Identify which cell holds the provided text, then report its (X, Y) central coordinate. 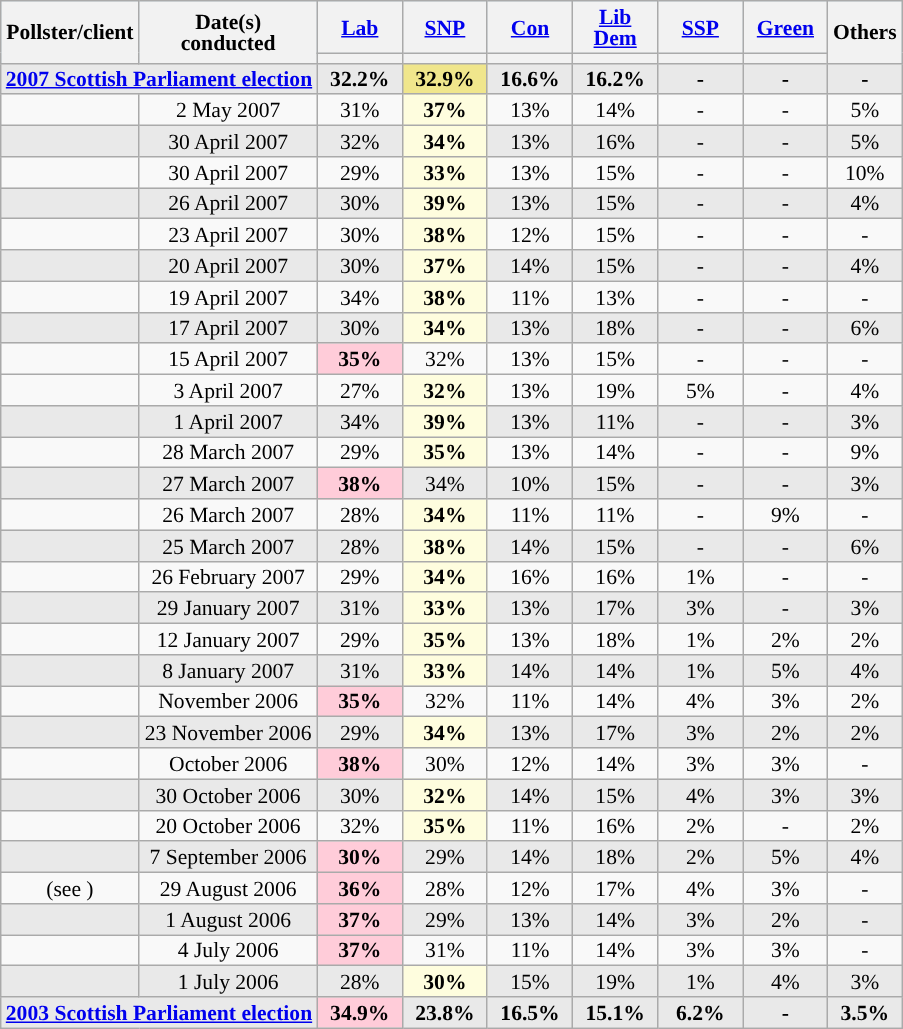
Lib Dem (616, 27)
15.1% (616, 1012)
16.6% (530, 78)
28 March 2007 (228, 452)
12 January 2007 (228, 640)
Others (865, 32)
26 February 2007 (228, 576)
20 October 2006 (228, 826)
7 September 2006 (228, 858)
27% (360, 390)
1 April 2007 (228, 422)
Pollster/client (70, 32)
29 January 2007 (228, 608)
8 January 2007 (228, 670)
6.2% (700, 1012)
26 April 2007 (228, 204)
October 2006 (228, 764)
2003 Scottish Parliament election (159, 1012)
32.2% (360, 78)
Lab (360, 27)
29 August 2006 (228, 888)
Con (530, 27)
1 August 2006 (228, 920)
15 April 2007 (228, 360)
4 July 2006 (228, 950)
16.2% (616, 78)
November 2006 (228, 702)
16.5% (530, 1012)
3.5% (865, 1012)
SNP (444, 27)
23.8% (444, 1012)
Green (786, 27)
17 April 2007 (228, 328)
3 April 2007 (228, 390)
34.9% (360, 1012)
23 November 2006 (228, 732)
32.9% (444, 78)
26 March 2007 (228, 514)
Date(s)conducted (228, 32)
20 April 2007 (228, 266)
2 May 2007 (228, 110)
23 April 2007 (228, 234)
SSP (700, 27)
25 March 2007 (228, 546)
2007 Scottish Parliament election (159, 78)
27 March 2007 (228, 484)
30 October 2006 (228, 794)
36% (360, 888)
(see ) (70, 888)
19 April 2007 (228, 296)
1 July 2006 (228, 982)
